Determine the [x, y] coordinate at the center of the cell enclosing the given text.  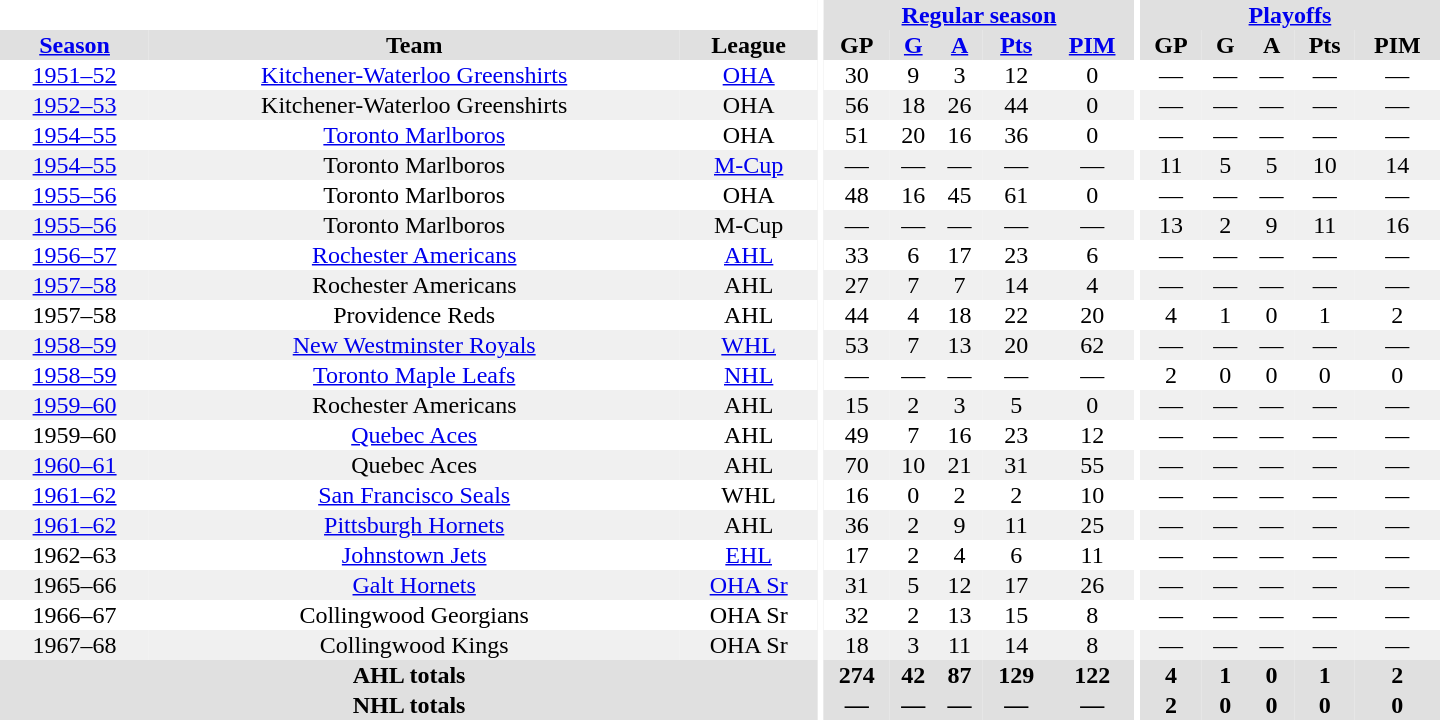
87 [959, 675]
1962–63 [74, 555]
1967–68 [74, 645]
45 [959, 195]
61 [1016, 195]
Galt Hornets [414, 585]
NHL [748, 375]
1952–53 [74, 105]
53 [856, 345]
Collingwood Georgians [414, 615]
Season [74, 45]
Collingwood Kings [414, 645]
1966–67 [74, 615]
1965–66 [74, 585]
New Westminster Royals [414, 345]
25 [1092, 525]
51 [856, 135]
274 [856, 675]
1956–57 [74, 255]
30 [856, 75]
48 [856, 195]
56 [856, 105]
122 [1092, 675]
NHL totals [409, 705]
21 [959, 465]
27 [856, 285]
San Francisco Seals [414, 495]
129 [1016, 675]
62 [1092, 345]
League [748, 45]
Playoffs [1290, 15]
33 [856, 255]
22 [1016, 315]
Johnstown Jets [414, 555]
AHL totals [409, 675]
32 [856, 615]
EHL [748, 555]
42 [913, 675]
Pittsburgh Hornets [414, 525]
70 [856, 465]
55 [1092, 465]
Providence Reds [414, 315]
49 [856, 435]
Regular season [978, 15]
1960–61 [74, 465]
Toronto Maple Leafs [414, 375]
1951–52 [74, 75]
Team [414, 45]
